Provide the (x, y) coordinate of the cell's center where the given text is located.  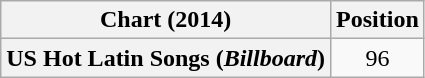
Position (378, 20)
Chart (2014) (166, 20)
96 (378, 58)
US Hot Latin Songs (Billboard) (166, 58)
